Pinpoint the cell where the given text exists, returning its [x, y] midpoint coordinate. 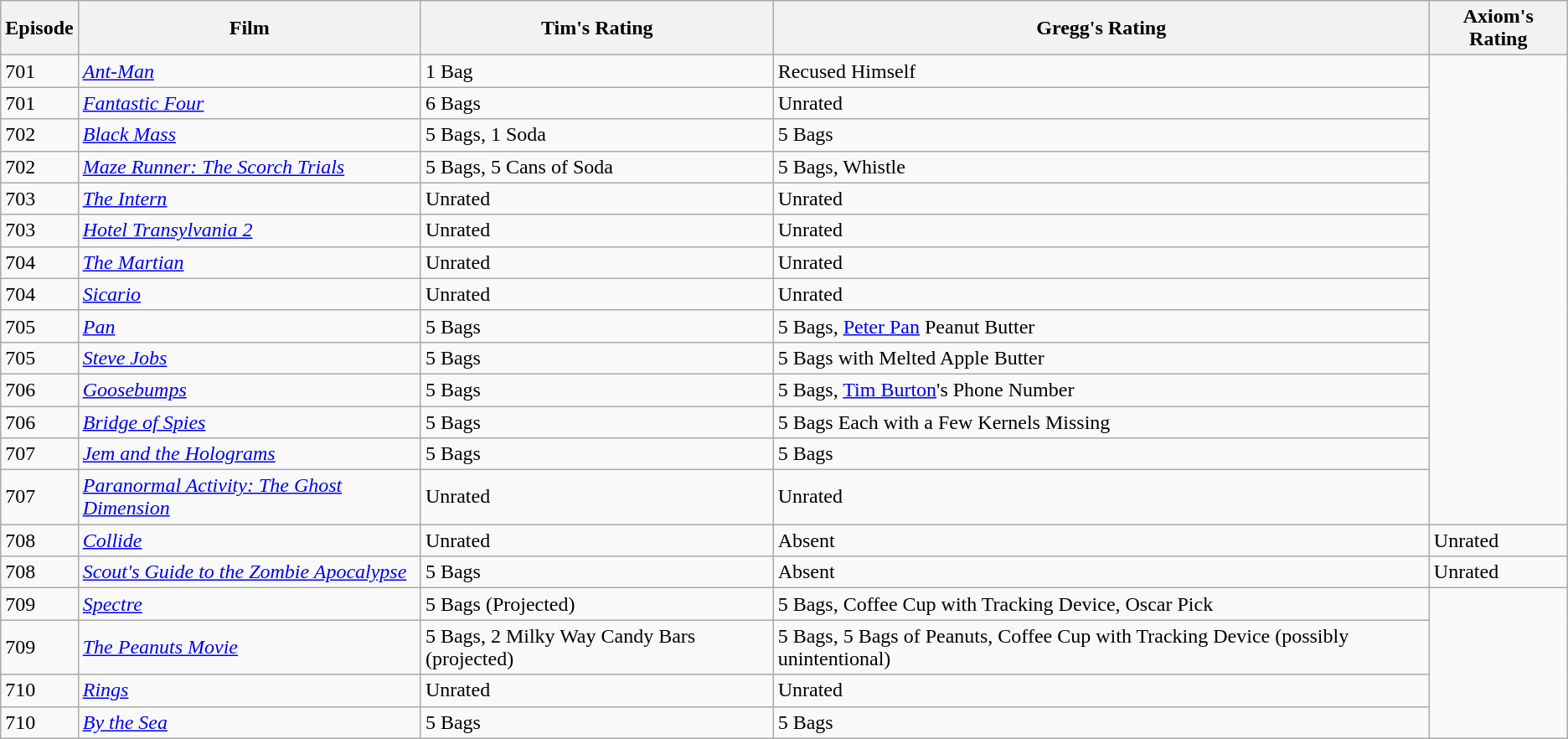
By the Sea [250, 722]
5 Bags, 5 Bags of Peanuts, Coffee Cup with Tracking Device (possibly unintentional) [1101, 647]
5 Bags, Coffee Cup with Tracking Device, Oscar Pick [1101, 604]
1 Bag [596, 71]
Film [250, 28]
Bridge of Spies [250, 421]
Recused Himself [1101, 71]
Maze Runner: The Scorch Trials [250, 167]
Gregg's Rating [1101, 28]
Spectre [250, 604]
Steve Jobs [250, 358]
5 Bags, 2 Milky Way Candy Bars (projected) [596, 647]
Pan [250, 326]
5 Bags, 1 Soda [596, 135]
5 Bags, Tim Burton's Phone Number [1101, 390]
Sicario [250, 294]
The Martian [250, 262]
Rings [250, 690]
Jem and the Holograms [250, 454]
Fantastic Four [250, 103]
The Peanuts Movie [250, 647]
Goosebumps [250, 390]
5 Bags with Melted Apple Butter [1101, 358]
Collide [250, 540]
Axiom's Rating [1498, 28]
5 Bags (Projected) [596, 604]
Episode [39, 28]
5 Bags, Peter Pan Peanut Butter [1101, 326]
5 Bags, Whistle [1101, 167]
5 Bags, 5 Cans of Soda [596, 167]
Hotel Transylvania 2 [250, 230]
Ant-Man [250, 71]
6 Bags [596, 103]
Paranormal Activity: The Ghost Dimension [250, 498]
5 Bags Each with a Few Kernels Missing [1101, 421]
The Intern [250, 199]
Tim's Rating [596, 28]
Scout's Guide to the Zombie Apocalypse [250, 572]
Black Mass [250, 135]
